Scan for the cell matching the given text and deliver its [x, y] coordinate at center. 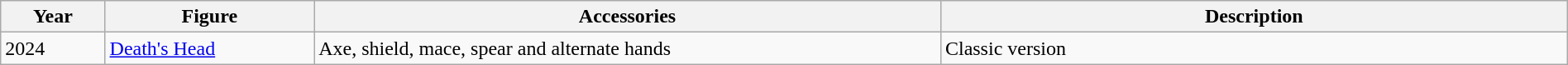
2024 [53, 48]
Death's Head [210, 48]
Year [53, 17]
Axe, shield, mace, spear and alternate hands [628, 48]
Accessories [628, 17]
Description [1254, 17]
Classic version [1254, 48]
Figure [210, 17]
